Identify which cell holds the provided text, then report its (X, Y) central coordinate. 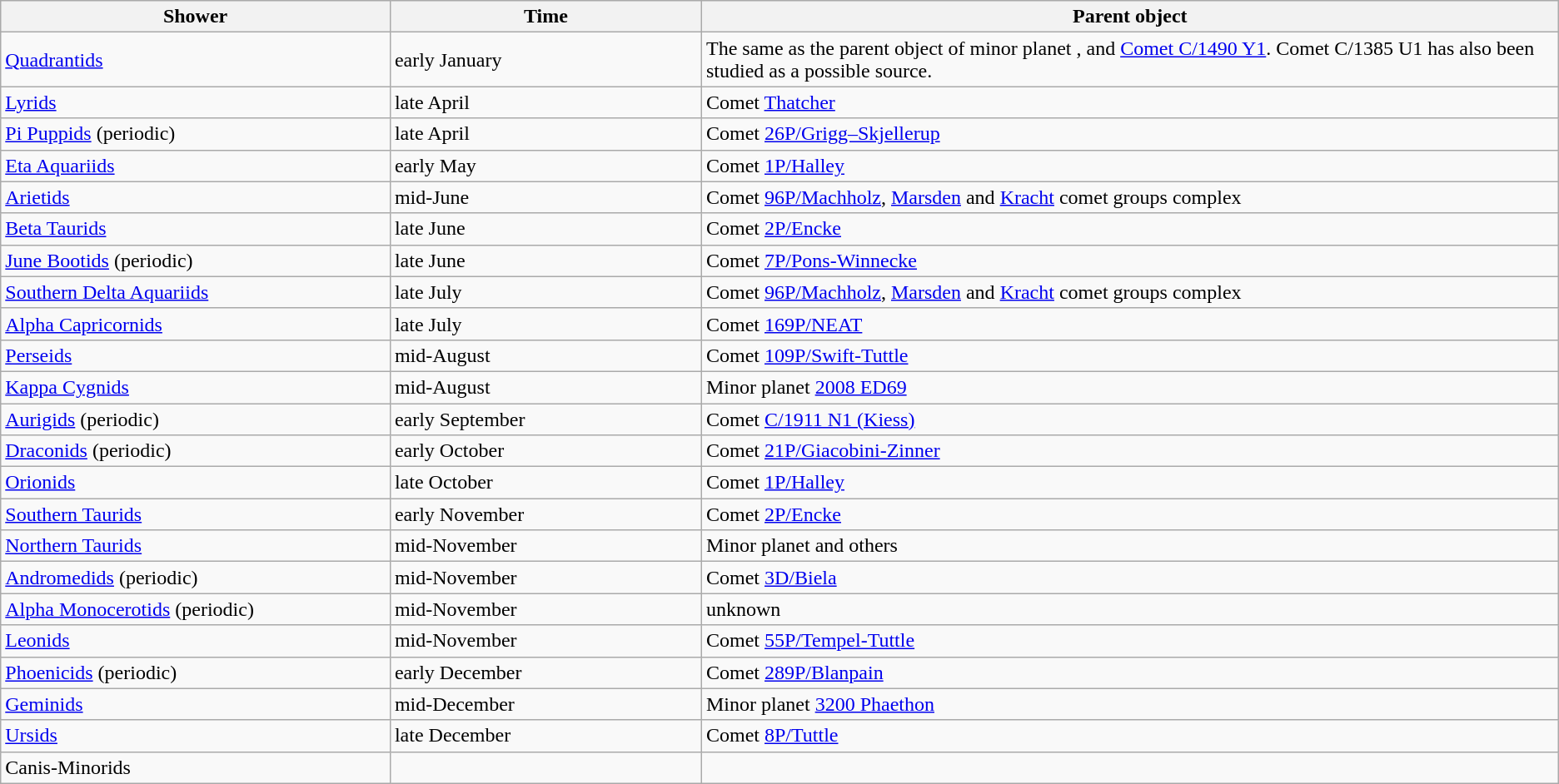
Pi Puppids (periodic) (196, 134)
Comet 55P/Tempel-Tuttle (1129, 641)
late December (545, 736)
Comet Thatcher (1129, 102)
Alpha Capricornids (196, 324)
early December (545, 672)
late October (545, 483)
Orionids (196, 483)
The same as the parent object of minor planet , and Comet C/1490 Y1. Comet C/1385 U1 has also been studied as a possible source. (1129, 60)
Andromedids (periodic) (196, 578)
Lyrids (196, 102)
Comet 26P/Grigg–Skjellerup (1129, 134)
Arietids (196, 197)
unknown (1129, 609)
Phoenicids (periodic) (196, 672)
Minor planet and others (1129, 546)
Ursids (196, 736)
Comet C/1911 N1 (Kiess) (1129, 419)
Draconids (periodic) (196, 451)
mid-December (545, 704)
Minor planet 3200 Phaethon (1129, 704)
early September (545, 419)
Time (545, 17)
Comet 21P/Giacobini-Zinner (1129, 451)
Alpha Monocerotids (periodic) (196, 609)
Comet 289P/Blanpain (1129, 672)
Beta Taurids (196, 229)
Northern Taurids (196, 546)
Quadrantids (196, 60)
June Bootids (periodic) (196, 261)
Kappa Cygnids (196, 387)
Minor planet 2008 ED69 (1129, 387)
Comet 8P/Tuttle (1129, 736)
Southern Taurids (196, 514)
Comet 109P/Swift-Tuttle (1129, 355)
Shower (196, 17)
mid-June (545, 197)
early November (545, 514)
Perseids (196, 355)
Leonids (196, 641)
Comet 7P/Pons-Winnecke (1129, 261)
Comet 3D/Biela (1129, 578)
Eta Aquariids (196, 166)
early January (545, 60)
Aurigids (periodic) (196, 419)
Geminids (196, 704)
Canis-Minorids (196, 767)
Comet 169P/NEAT (1129, 324)
Parent object (1129, 17)
early October (545, 451)
early May (545, 166)
Southern Delta Aquariids (196, 292)
